Search for the cell housing the specified text and yield its (x, y) center coordinate. 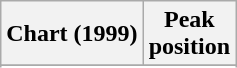
Chart (1999) (72, 34)
Peakposition (189, 34)
